Search for the cell housing the specified text and yield its (x, y) center coordinate. 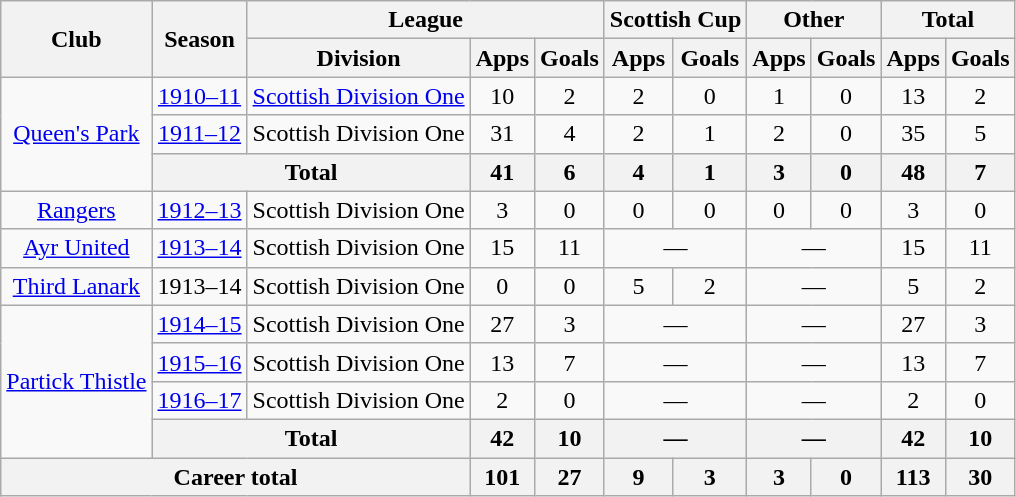
113 (913, 477)
1914–15 (200, 324)
48 (913, 172)
30 (980, 477)
Rangers (76, 210)
101 (502, 477)
41 (502, 172)
Queen's Park (76, 134)
Season (200, 39)
Scottish Cup (675, 20)
Ayr United (76, 248)
9 (638, 477)
31 (502, 134)
1916–17 (200, 400)
Other (814, 20)
1912–13 (200, 210)
1911–12 (200, 134)
35 (913, 134)
6 (570, 172)
Third Lanark (76, 286)
Division (358, 58)
League (426, 20)
Career total (236, 477)
Partick Thistle (76, 381)
1910–11 (200, 96)
1915–16 (200, 362)
Club (76, 39)
